For the text-containing cell, return its midpoint in [X, Y] coordinate format. 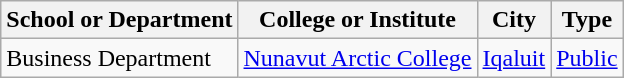
Business Department [120, 58]
Public [587, 58]
City [514, 20]
School or Department [120, 20]
Iqaluit [514, 58]
Type [587, 20]
College or Institute [358, 20]
Nunavut Arctic College [358, 58]
